For the text-containing cell, return its midpoint in (x, y) coordinate format. 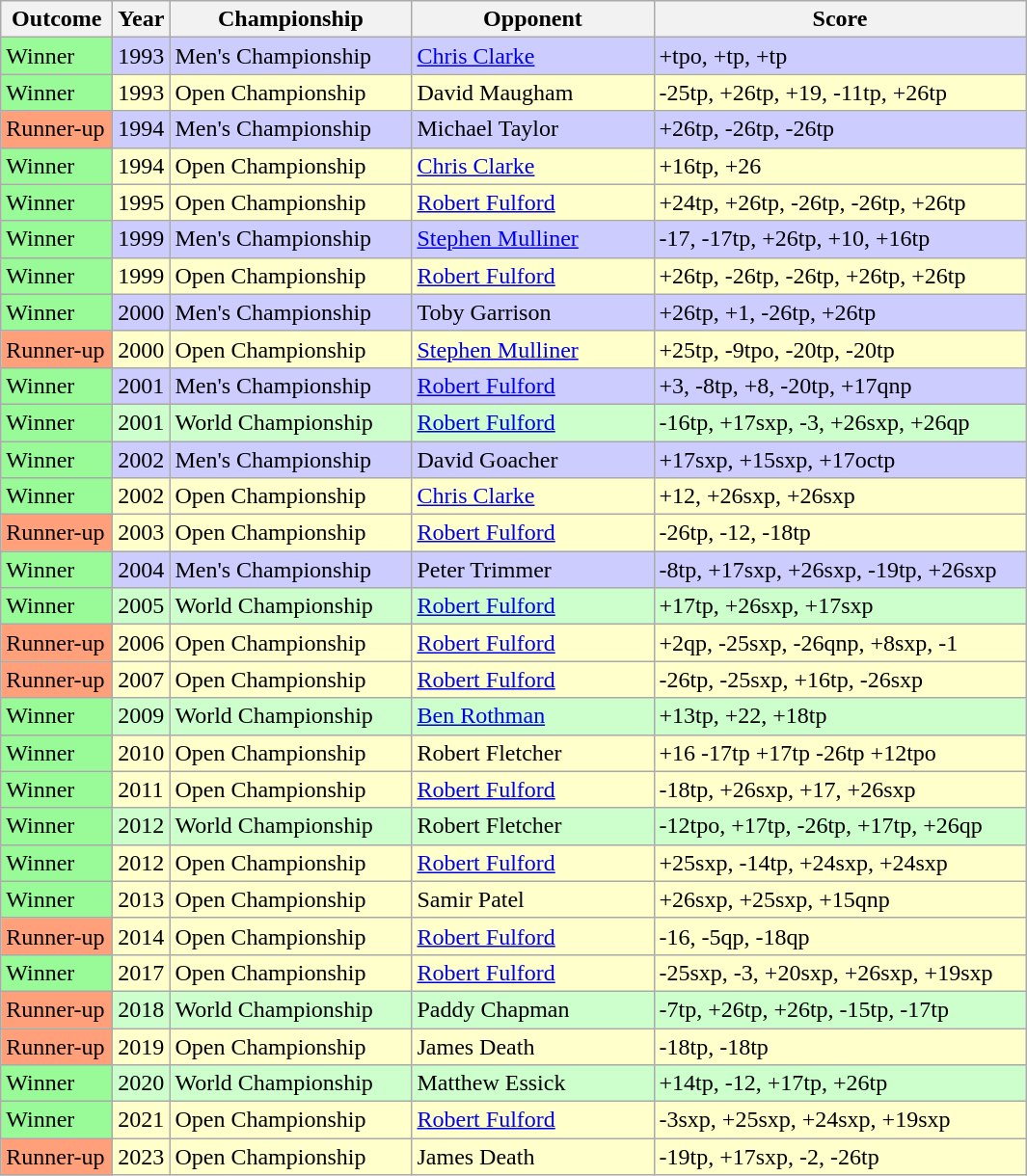
2013 (141, 899)
+25tp, -9tpo, -20tp, -20tp (840, 349)
+26tp, +1, -26tp, +26tp (840, 312)
Year (141, 19)
+16tp, +26 (840, 166)
+24tp, +26tp, -26tp, -26tp, +26tp (840, 202)
2023 (141, 1157)
-18tp, +26sxp, +17, +26sxp (840, 789)
2006 (141, 643)
+17tp, +26sxp, +17sxp (840, 606)
-7tp, +26tp, +26tp, -15tp, -17tp (840, 1009)
2003 (141, 533)
+26tp, -26tp, -26tp (840, 129)
-26tp, -12, -18tp (840, 533)
-8tp, +17sxp, +26sxp, -19tp, +26sxp (840, 570)
+12, +26sxp, +26sxp (840, 496)
+tpo, +tp, +tp (840, 56)
+26sxp, +25sxp, +15qnp (840, 899)
2007 (141, 680)
+16 -17tp +17tp -26tp +12tpo (840, 753)
2020 (141, 1083)
-18tp, -18tp (840, 1046)
Peter Trimmer (532, 570)
-3sxp, +25sxp, +24sxp, +19sxp (840, 1120)
+17sxp, +15sxp, +17octp (840, 460)
1995 (141, 202)
David Maugham (532, 93)
2021 (141, 1120)
2019 (141, 1046)
2005 (141, 606)
-19tp, +17sxp, -2, -26tp (840, 1157)
Outcome (57, 19)
-17, -17tp, +26tp, +10, +16tp (840, 239)
+25sxp, -14tp, +24sxp, +24sxp (840, 863)
2017 (141, 973)
-16, -5qp, -18qp (840, 936)
+3, -8tp, +8, -20tp, +17qnp (840, 386)
-12tpo, +17tp, -26tp, +17tp, +26qp (840, 826)
David Goacher (532, 460)
2018 (141, 1009)
+13tp, +22, +18tp (840, 716)
-26tp, -25sxp, +16tp, -26sxp (840, 680)
Michael Taylor (532, 129)
Matthew Essick (532, 1083)
Paddy Chapman (532, 1009)
-25sxp, -3, +20sxp, +26sxp, +19sxp (840, 973)
Toby Garrison (532, 312)
-16tp, +17sxp, -3, +26sxp, +26qp (840, 422)
Score (840, 19)
2011 (141, 789)
-25tp, +26tp, +19, -11tp, +26tp (840, 93)
2009 (141, 716)
2004 (141, 570)
+26tp, -26tp, -26tp, +26tp, +26tp (840, 276)
2014 (141, 936)
2010 (141, 753)
+14tp, -12, +17tp, +26tp (840, 1083)
Ben Rothman (532, 716)
Opponent (532, 19)
Championship (291, 19)
+2qp, -25sxp, -26qnp, +8sxp, -1 (840, 643)
Samir Patel (532, 899)
